Identify which cell holds the provided text, then report its [x, y] central coordinate. 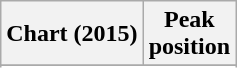
Chart (2015) [72, 34]
Peakposition [189, 34]
